Identify which cell holds the provided text, then report its [X, Y] central coordinate. 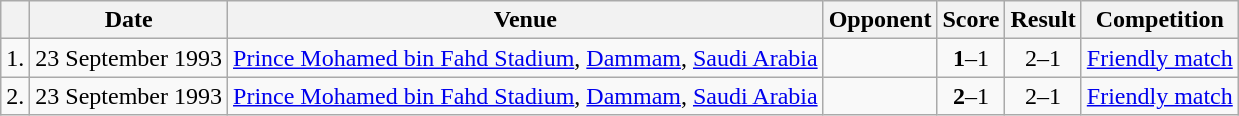
Competition [1160, 20]
Score [971, 20]
Date [129, 20]
Result [1043, 20]
1–1 [971, 58]
1. [16, 58]
2. [16, 96]
Opponent [880, 20]
Venue [526, 20]
